Provide the [X, Y] coordinate of the cell's center where the given text is located.  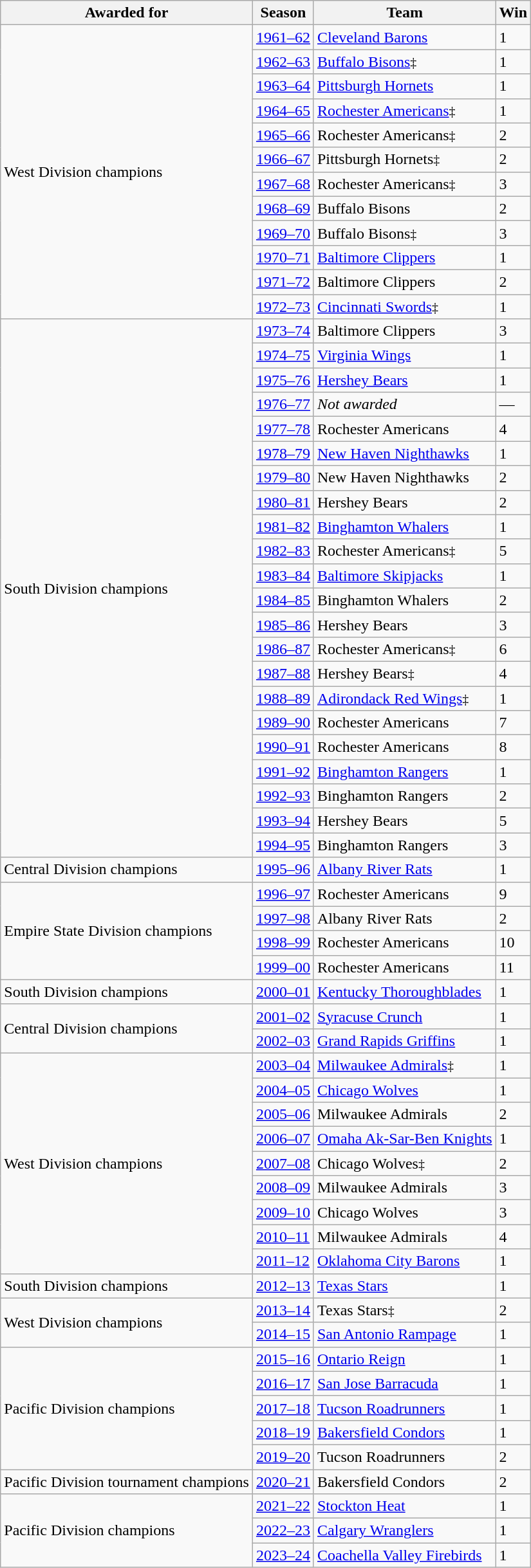
Not awarded [404, 405]
1975–76 [283, 380]
2021–22 [283, 1506]
Hershey Bears‡ [404, 673]
1979–80 [283, 478]
2001–02 [283, 1016]
1972–73 [283, 307]
Pittsburgh Hornets [404, 86]
San Jose Barracuda [404, 1383]
Texas Stars‡ [404, 1310]
10 [514, 943]
Cincinnati Swords‡ [404, 307]
1976–77 [283, 405]
11 [514, 967]
1981–82 [283, 527]
1994–95 [283, 845]
1984–85 [283, 600]
Coachella Valley Firebirds [404, 1555]
1965–66 [283, 135]
9 [514, 894]
1967–68 [283, 184]
San Antonio Rampage [404, 1335]
Grand Rapids Griffins [404, 1041]
2017–18 [283, 1408]
— [514, 405]
1962–63 [283, 62]
1974–75 [283, 356]
1978–79 [283, 453]
Omaha Ak-Sar-Ben Knights [404, 1139]
1969–70 [283, 233]
2023–24 [283, 1555]
2012–13 [283, 1286]
1989–90 [283, 723]
1988–89 [283, 698]
2022–23 [283, 1531]
2008–09 [283, 1188]
Win [514, 13]
1982–83 [283, 551]
1998–99 [283, 943]
1970–71 [283, 257]
2009–10 [283, 1212]
2015–16 [283, 1359]
1992–93 [283, 796]
Syracuse Crunch [404, 1016]
1985–86 [283, 624]
6 [514, 649]
2013–14 [283, 1310]
1971–72 [283, 282]
Team [404, 13]
2004–05 [283, 1090]
Chicago Wolves‡ [404, 1163]
Virginia Wings [404, 356]
Baltimore Skipjacks [404, 576]
2005–06 [283, 1115]
Cleveland Barons [404, 37]
2006–07 [283, 1139]
Empire State Division champions [127, 931]
1966–67 [283, 160]
Calgary Wranglers [404, 1531]
2020–21 [283, 1481]
Stockton Heat [404, 1506]
Ontario Reign [404, 1359]
Awarded for [127, 13]
1999–00 [283, 967]
Pittsburgh Hornets‡ [404, 160]
7 [514, 723]
1980–81 [283, 502]
1996–97 [283, 894]
Oklahoma City Barons [404, 1261]
2007–08 [283, 1163]
1983–84 [283, 576]
1986–87 [283, 649]
1968–69 [283, 208]
1961–62 [283, 37]
2002–03 [283, 1041]
8 [514, 747]
2010–11 [283, 1237]
2014–15 [283, 1335]
2016–17 [283, 1383]
Texas Stars [404, 1286]
1997–98 [283, 918]
2000–01 [283, 992]
Kentucky Thoroughblades [404, 992]
Season [283, 13]
1963–64 [283, 86]
2011–12 [283, 1261]
Adirondack Red Wings‡ [404, 698]
2003–04 [283, 1065]
1977–78 [283, 429]
1991–92 [283, 772]
1990–91 [283, 747]
1987–88 [283, 673]
Buffalo Bisons [404, 208]
1995–96 [283, 870]
1964–65 [283, 111]
2018–19 [283, 1432]
1993–94 [283, 821]
Milwaukee Admirals‡ [404, 1065]
1973–74 [283, 331]
Pacific Division tournament champions [127, 1481]
2019–20 [283, 1457]
